From the cell containing the given text, extract its center point as (x, y) coordinate. 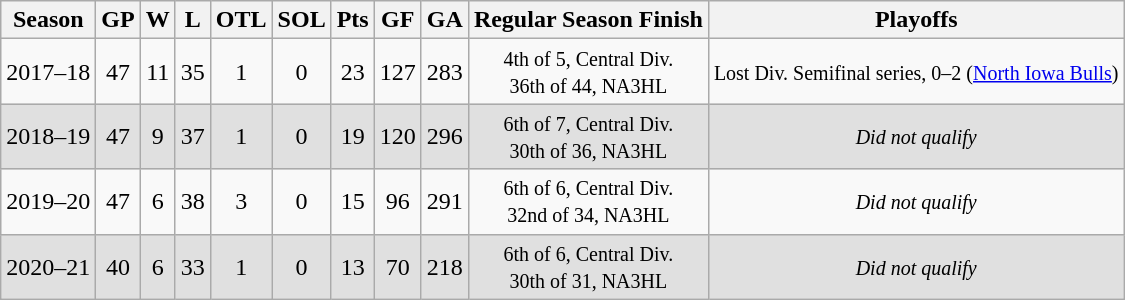
3 (241, 202)
OTL (241, 20)
37 (192, 136)
Regular Season Finish (588, 20)
2019–20 (48, 202)
283 (444, 72)
296 (444, 136)
Lost Div. Semifinal series, 0–2 (North Iowa Bulls) (916, 72)
Playoffs (916, 20)
2020–21 (48, 266)
6th of 6, Central Div.30th of 31, NA3HL (588, 266)
Pts (352, 20)
4th of 5, Central Div.36th of 44, NA3HL (588, 72)
GP (118, 20)
L (192, 20)
40 (118, 266)
120 (398, 136)
2018–19 (48, 136)
23 (352, 72)
35 (192, 72)
Season (48, 20)
2017–18 (48, 72)
127 (398, 72)
GA (444, 20)
96 (398, 202)
13 (352, 266)
9 (158, 136)
SOL (302, 20)
70 (398, 266)
291 (444, 202)
38 (192, 202)
19 (352, 136)
6th of 6, Central Div.32nd of 34, NA3HL (588, 202)
GF (398, 20)
6th of 7, Central Div.30th of 36, NA3HL (588, 136)
11 (158, 72)
218 (444, 266)
W (158, 20)
15 (352, 202)
33 (192, 266)
